Scan for the cell matching the given text and deliver its (X, Y) coordinate at center. 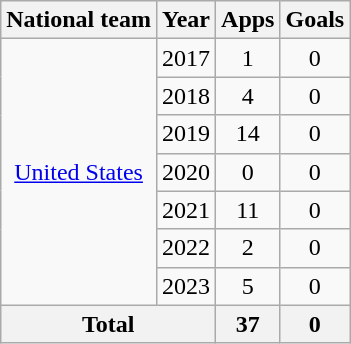
United States (79, 172)
2021 (186, 210)
11 (248, 210)
Goals (315, 20)
2020 (186, 172)
National team (79, 20)
Total (108, 324)
Year (186, 20)
2 (248, 248)
14 (248, 134)
5 (248, 286)
2017 (186, 58)
2022 (186, 248)
1 (248, 58)
4 (248, 96)
2019 (186, 134)
2023 (186, 286)
37 (248, 324)
Apps (248, 20)
2018 (186, 96)
